Extract the [X, Y] coordinate from the center of the cell holding the provided text.  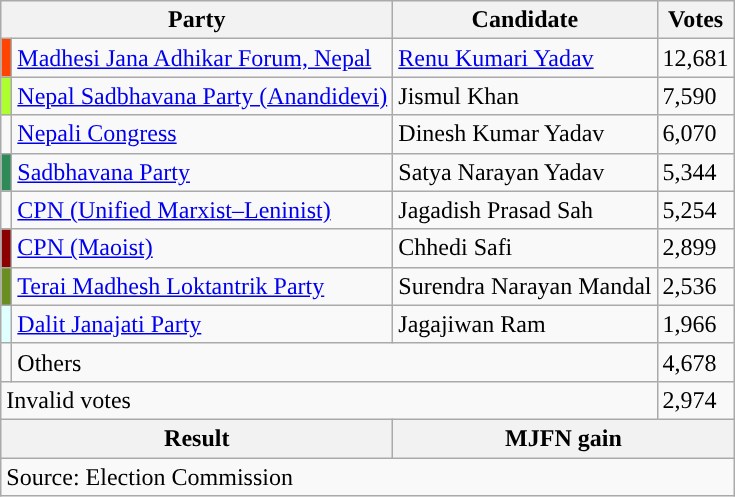
Source: Election Commission [368, 477]
Renu Kumari Yadav [525, 58]
7,590 [696, 96]
Nepali Congress [202, 134]
Sadbhavana Party [202, 172]
6,070 [696, 134]
Jagajiwan Ram [525, 324]
Party [197, 20]
4,678 [696, 362]
Surendra Narayan Mandal [525, 286]
Candidate [525, 20]
Terai Madhesh Loktantrik Party [202, 286]
CPN (Maoist) [202, 248]
Jagadish Prasad Sah [525, 210]
2,974 [696, 400]
Dinesh Kumar Yadav [525, 134]
MJFN gain [564, 438]
Chhedi Safi [525, 248]
Jismul Khan [525, 96]
Madhesi Jana Adhikar Forum, Nepal [202, 58]
Others [334, 362]
5,254 [696, 210]
Invalid votes [329, 400]
CPN (Unified Marxist–Leninist) [202, 210]
2,899 [696, 248]
Result [197, 438]
Dalit Janajati Party [202, 324]
12,681 [696, 58]
1,966 [696, 324]
5,344 [696, 172]
Nepal Sadbhavana Party (Anandidevi) [202, 96]
Satya Narayan Yadav [525, 172]
2,536 [696, 286]
Votes [696, 20]
